Find where the given text appears and provide that cell's center as [x, y] coordinate. 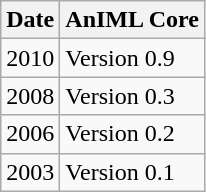
Version 0.1 [132, 172]
Version 0.9 [132, 58]
2010 [30, 58]
Version 0.2 [132, 134]
2008 [30, 96]
Version 0.3 [132, 96]
2006 [30, 134]
Date [30, 20]
AnIML Core [132, 20]
2003 [30, 172]
